From the cell containing the given text, extract its center point as (X, Y) coordinate. 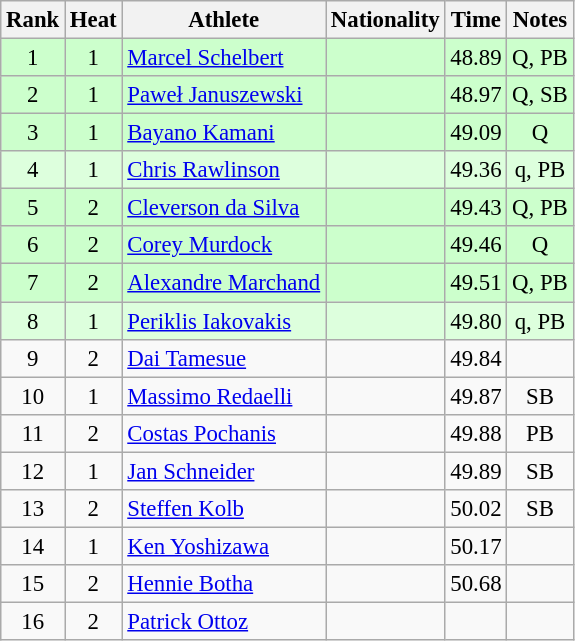
13 (33, 509)
Paweł Januszewski (224, 95)
Ken Yoshizawa (224, 546)
50.17 (476, 546)
Bayano Kamani (224, 133)
11 (33, 433)
5 (33, 208)
49.89 (476, 471)
14 (33, 546)
7 (33, 283)
49.84 (476, 358)
Jan Schneider (224, 471)
Q, SB (540, 95)
10 (33, 396)
9 (33, 358)
Steffen Kolb (224, 509)
8 (33, 321)
Time (476, 20)
48.89 (476, 58)
49.51 (476, 283)
PB (540, 433)
16 (33, 621)
49.87 (476, 396)
49.36 (476, 170)
3 (33, 133)
49.43 (476, 208)
49.46 (476, 245)
Dai Tamesue (224, 358)
Nationality (386, 20)
50.68 (476, 584)
6 (33, 245)
Alexandre Marchand (224, 283)
49.09 (476, 133)
Notes (540, 20)
Hennie Botha (224, 584)
49.80 (476, 321)
15 (33, 584)
Patrick Ottoz (224, 621)
Massimo Redaelli (224, 396)
4 (33, 170)
Heat (94, 20)
48.97 (476, 95)
Costas Pochanis (224, 433)
50.02 (476, 509)
Cleverson da Silva (224, 208)
Periklis Iakovakis (224, 321)
Corey Murdock (224, 245)
49.88 (476, 433)
Athlete (224, 20)
Chris Rawlinson (224, 170)
Rank (33, 20)
12 (33, 471)
Marcel Schelbert (224, 58)
